Scan for the cell matching the given text and deliver its [X, Y] coordinate at center. 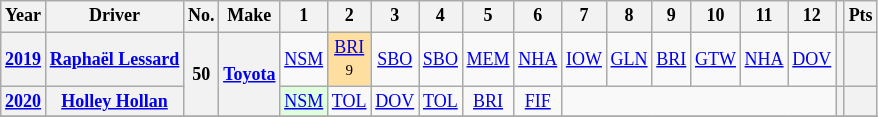
10 [716, 16]
IOW [584, 59]
GTW [716, 59]
FIF [538, 102]
Driver [114, 16]
11 [764, 16]
Make [250, 16]
Pts [860, 16]
GLN [629, 59]
2 [350, 16]
8 [629, 16]
Year [24, 16]
1 [304, 16]
BRI9 [350, 59]
2019 [24, 59]
9 [672, 16]
5 [488, 16]
No. [202, 16]
Holley Hollan [114, 102]
7 [584, 16]
2020 [24, 102]
12 [812, 16]
4 [441, 16]
Raphaël Lessard [114, 59]
50 [202, 74]
3 [395, 16]
Toyota [250, 74]
MEM [488, 59]
6 [538, 16]
